Return the (x, y) coordinate for the center point of the cell that contains the specified text.  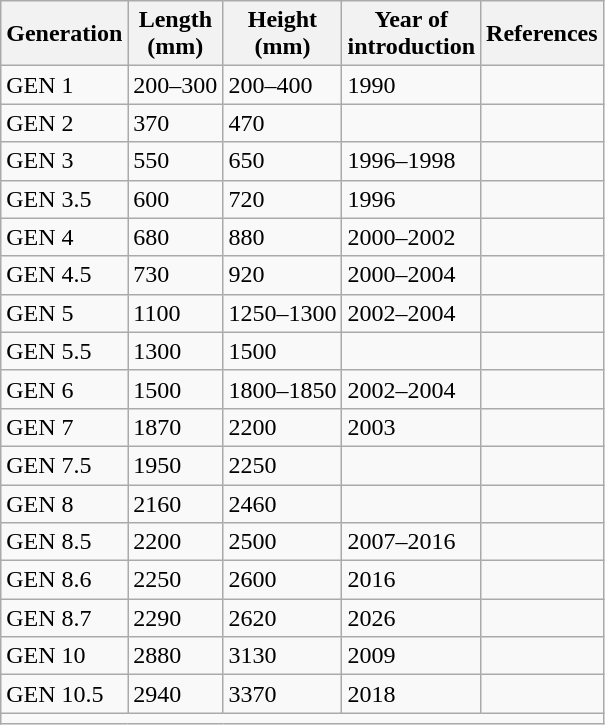
GEN 4 (64, 237)
1990 (412, 85)
1100 (176, 313)
1950 (176, 465)
2620 (282, 618)
680 (176, 237)
3130 (282, 656)
Length(mm) (176, 34)
2026 (412, 618)
GEN 10.5 (64, 694)
GEN 4.5 (64, 275)
GEN 3 (64, 161)
2160 (176, 503)
730 (176, 275)
GEN 2 (64, 123)
Height(mm) (282, 34)
GEN 1 (64, 85)
1800–1850 (282, 389)
Year ofintroduction (412, 34)
200–300 (176, 85)
2009 (412, 656)
GEN 8.7 (64, 618)
GEN 5.5 (64, 351)
GEN 5 (64, 313)
2290 (176, 618)
1300 (176, 351)
920 (282, 275)
References (542, 34)
2600 (282, 580)
2007–2016 (412, 542)
720 (282, 199)
GEN 7 (64, 427)
550 (176, 161)
GEN 10 (64, 656)
600 (176, 199)
880 (282, 237)
200–400 (282, 85)
2880 (176, 656)
1996–1998 (412, 161)
2018 (412, 694)
1996 (412, 199)
2000–2004 (412, 275)
2460 (282, 503)
470 (282, 123)
2003 (412, 427)
1870 (176, 427)
GEN 7.5 (64, 465)
GEN 8 (64, 503)
370 (176, 123)
2500 (282, 542)
2016 (412, 580)
2000–2002 (412, 237)
GEN 3.5 (64, 199)
1250–1300 (282, 313)
GEN 8.5 (64, 542)
3370 (282, 694)
2940 (176, 694)
650 (282, 161)
GEN 8.6 (64, 580)
GEN 6 (64, 389)
Generation (64, 34)
